Extract the [X, Y] coordinate from the center of the cell holding the provided text.  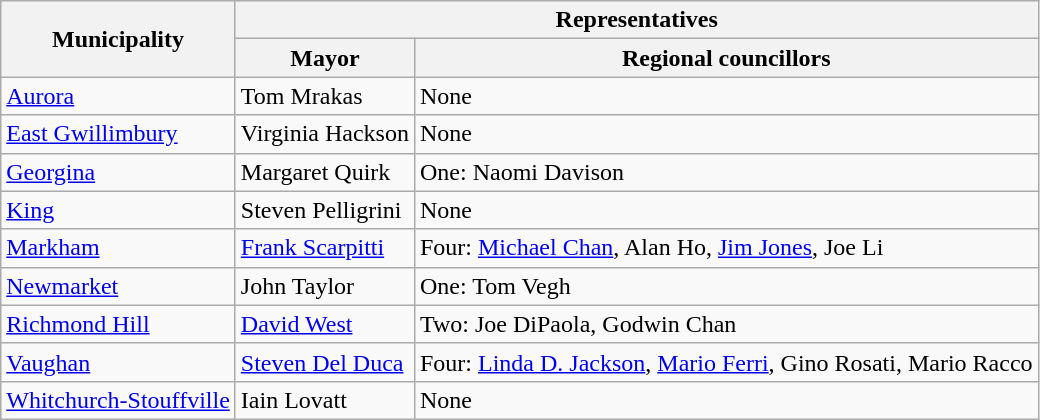
Vaughan [118, 362]
Tom Mrakas [324, 96]
Georgina [118, 172]
Steven Pelligrini [324, 210]
One: Naomi Davison [726, 172]
Frank Scarpitti [324, 248]
David West [324, 324]
Virginia Hackson [324, 134]
One: Tom Vegh [726, 286]
Iain Lovatt [324, 400]
King [118, 210]
Four: Linda D. Jackson, Mario Ferri, Gino Rosati, Mario Racco [726, 362]
John Taylor [324, 286]
East Gwillimbury [118, 134]
Steven Del Duca [324, 362]
Representatives [636, 20]
Mayor [324, 58]
Four: Michael Chan, Alan Ho, Jim Jones, Joe Li [726, 248]
Margaret Quirk [324, 172]
Newmarket [118, 286]
Whitchurch-Stouffville [118, 400]
Aurora [118, 96]
Two: Joe DiPaola, Godwin Chan [726, 324]
Richmond Hill [118, 324]
Regional councillors [726, 58]
Markham [118, 248]
Municipality [118, 39]
